Find where the given text appears and provide that cell's center as [X, Y] coordinate. 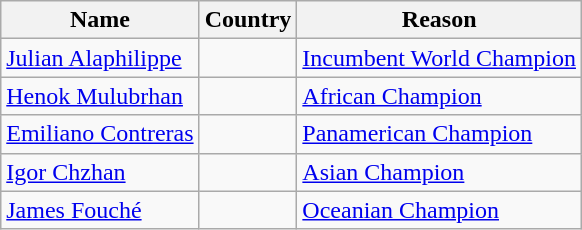
Country [248, 20]
Name [100, 20]
Julian Alaphilippe [100, 58]
Henok Mulubrhan [100, 96]
Igor Chzhan [100, 172]
African Champion [440, 96]
Panamerican Champion [440, 134]
Oceanian Champion [440, 210]
Reason [440, 20]
Incumbent World Champion [440, 58]
James Fouché [100, 210]
Emiliano Contreras [100, 134]
Asian Champion [440, 172]
